Return the (X, Y) coordinate for the center point of the cell that contains the specified text.  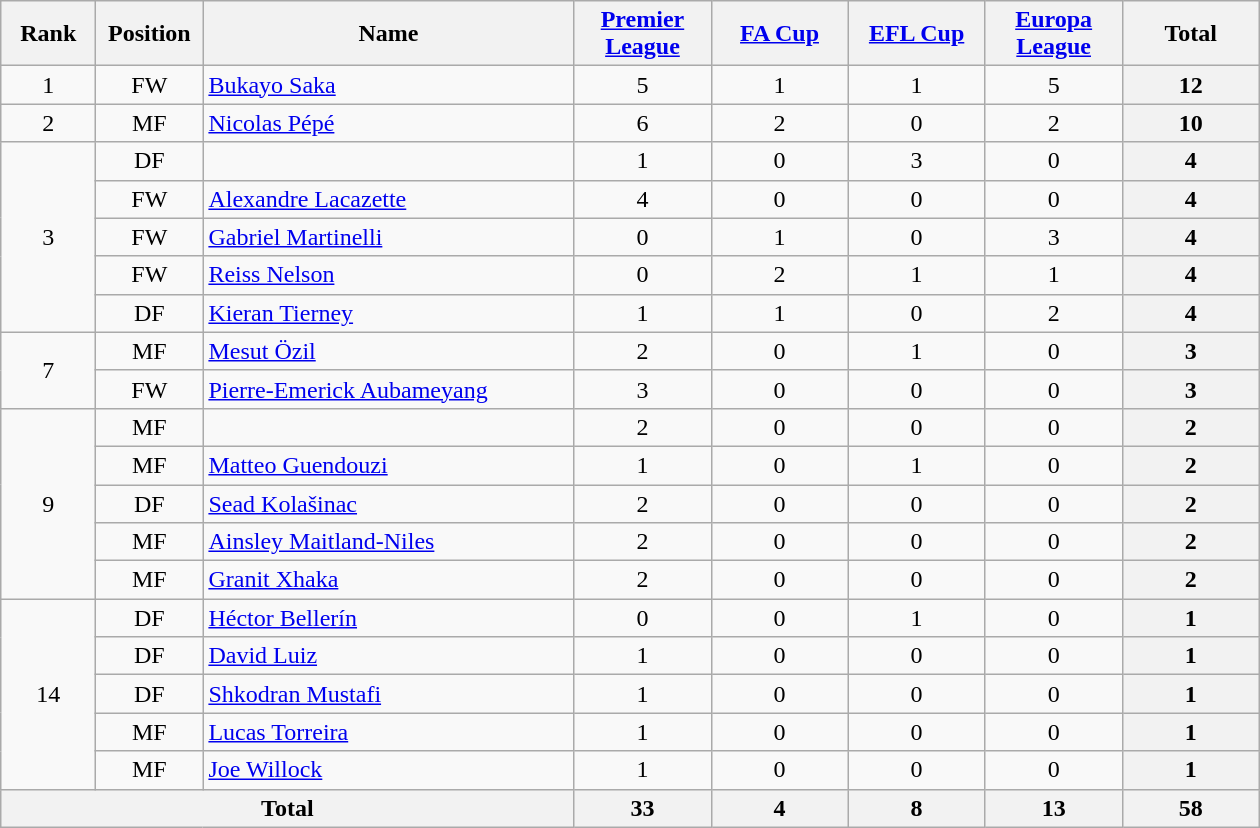
Ainsley Maitland-Niles (388, 542)
Position (150, 34)
Granit Xhaka (388, 580)
9 (48, 503)
7 (48, 370)
Alexandre Lacazette (388, 199)
Shkodran Mustafi (388, 694)
33 (642, 808)
Héctor Bellerín (388, 618)
Nicolas Pépé (388, 123)
Gabriel Martinelli (388, 237)
David Luiz (388, 656)
10 (1190, 123)
13 (1054, 808)
Reiss Nelson (388, 275)
12 (1190, 85)
Name (388, 34)
EFL Cup (916, 34)
Kieran Tierney (388, 313)
Sead Kolašinac (388, 503)
Joe Willock (388, 770)
Rank (48, 34)
Matteo Guendouzi (388, 465)
14 (48, 694)
FA Cup (780, 34)
Pierre-Emerick Aubameyang (388, 389)
Bukayo Saka (388, 85)
Mesut Özil (388, 351)
Europa League (1054, 34)
Lucas Torreira (388, 732)
Premier League (642, 34)
6 (642, 123)
8 (916, 808)
58 (1190, 808)
